Determine the [X, Y] coordinate at the center of the cell enclosing the given text.  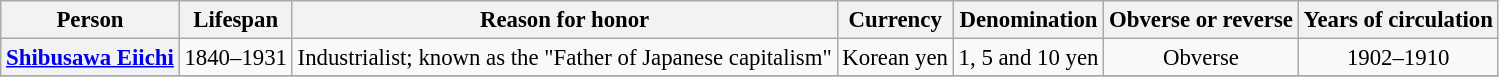
1, 5 and 10 yen [1028, 58]
1840–1931 [236, 58]
Currency [895, 20]
Obverse or reverse [1201, 20]
Years of circulation [1398, 20]
Reason for honor [564, 20]
Industrialist; known as the "Father of Japanese capitalism" [564, 58]
1902–1910 [1398, 58]
Person [90, 20]
Lifespan [236, 20]
Korean yen [895, 58]
Denomination [1028, 20]
Shibusawa Eiichi [90, 58]
Obverse [1201, 58]
